For the text-containing cell, return its midpoint in [x, y] coordinate format. 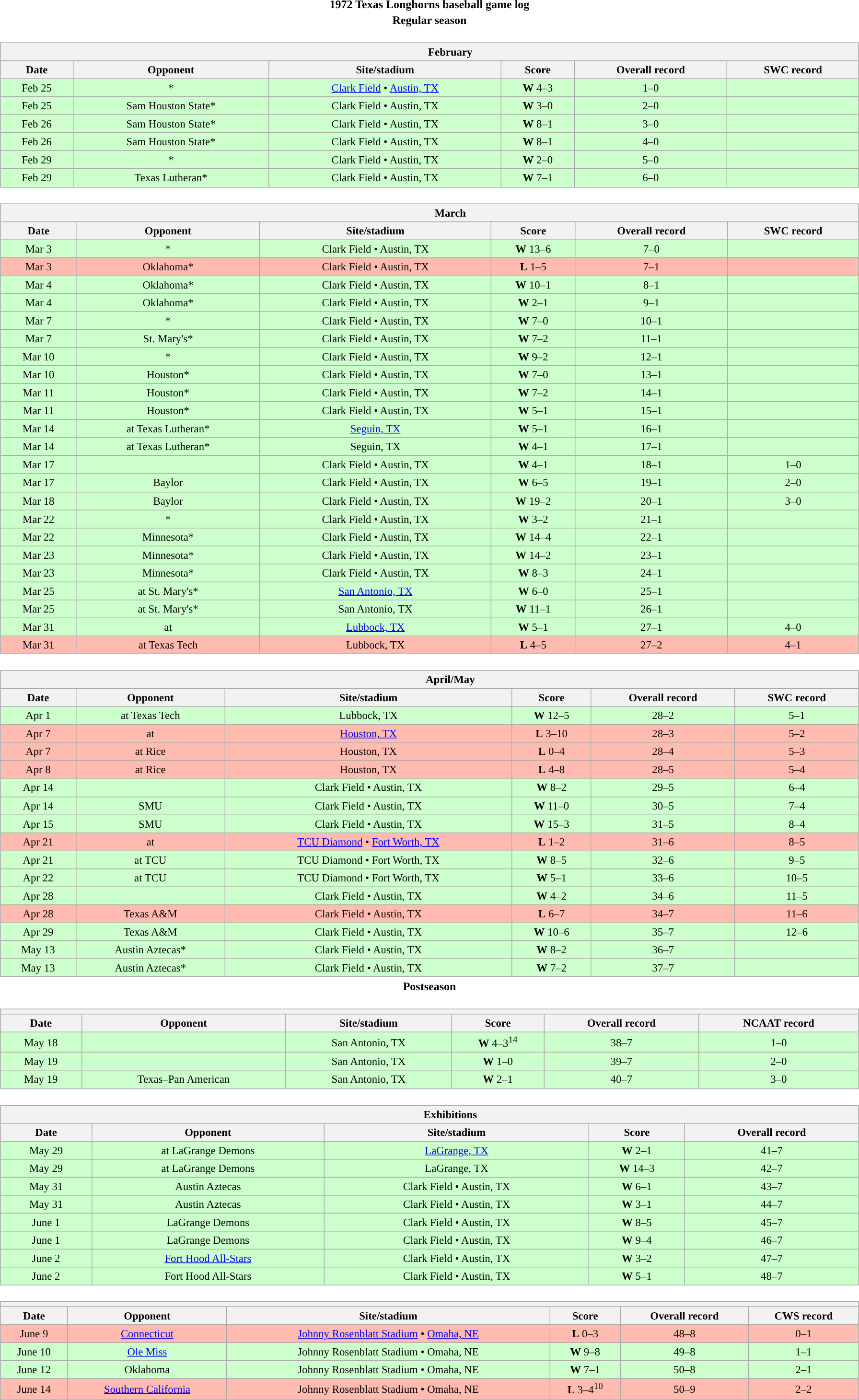
45–7 [772, 1222]
10–1 [651, 321]
Texas–Pan American [184, 1079]
25–1 [651, 591]
0–1 [803, 1334]
9–5 [797, 860]
L 6–7 [551, 914]
W 3–1 [637, 1204]
8–5 [797, 842]
Apr 15 [38, 824]
5–3 [797, 752]
Mar 18 [38, 501]
28–4 [663, 752]
W 14–4 [533, 537]
8–4 [797, 824]
W 8–3 [533, 573]
21–1 [651, 519]
Apr 22 [38, 878]
38–7 [621, 1042]
14–1 [651, 393]
28–2 [663, 716]
W 14–3 [637, 1168]
23–1 [651, 555]
41–7 [772, 1150]
W 11–1 [533, 609]
Texas Lutheran* [171, 178]
W 13–6 [533, 249]
10–5 [797, 878]
Exhibitions [429, 1114]
Southern California [147, 1389]
W 6–5 [533, 483]
34–7 [663, 914]
35–7 [663, 932]
W 6–0 [533, 591]
L 3–410 [585, 1389]
46–7 [772, 1240]
W 9–4 [637, 1240]
12–6 [797, 932]
33–6 [663, 878]
5–1 [797, 716]
36–7 [663, 950]
W 19–2 [533, 501]
W 9–2 [533, 357]
February [429, 52]
L 1–5 [533, 266]
2–1 [803, 1370]
L 0–4 [551, 752]
W 4–2 [551, 896]
18–1 [651, 465]
Ole Miss [147, 1352]
March [429, 212]
L 4–5 [533, 645]
42–7 [772, 1168]
L 1–2 [551, 842]
W 11–0 [551, 806]
W 2–0 [538, 160]
5–0 [651, 160]
44–7 [772, 1204]
W 15–3 [551, 824]
24–1 [651, 573]
CWS record [803, 1316]
43–7 [772, 1186]
May 18 [41, 1042]
L 4–8 [551, 770]
48–7 [772, 1276]
31–6 [663, 842]
St. Mary's* [168, 339]
7–1 [651, 266]
11–1 [651, 339]
Apr 29 [38, 932]
W 10–6 [551, 932]
Connecticut [147, 1334]
17–1 [651, 447]
W 1–0 [498, 1062]
48–8 [685, 1334]
27–1 [651, 627]
June 10 [34, 1352]
29–5 [663, 787]
32–6 [663, 860]
28–3 [663, 734]
13–1 [651, 375]
16–1 [651, 429]
40–7 [621, 1079]
12–1 [651, 357]
April/May [429, 680]
L 3–10 [551, 734]
W 3–0 [538, 106]
4–1 [793, 645]
Apr 8 [38, 770]
W 4–314 [498, 1042]
June 12 [34, 1370]
8–1 [651, 285]
W 14–2 [533, 555]
L 0–3 [585, 1334]
W 12–5 [551, 716]
26–1 [651, 609]
Oklahoma [147, 1370]
6–4 [797, 787]
39–7 [621, 1062]
30–5 [663, 806]
W 9–8 [585, 1352]
5–2 [797, 734]
34–6 [663, 896]
11–6 [797, 914]
9–1 [651, 302]
W 6–1 [637, 1186]
7–4 [797, 806]
20–1 [651, 501]
27–2 [651, 645]
31–5 [663, 824]
Apr 1 [38, 716]
June 9 [34, 1334]
5–4 [797, 770]
1–1 [803, 1352]
50–9 [685, 1389]
22–1 [651, 537]
7–0 [651, 249]
W 4–3 [538, 88]
37–7 [663, 968]
2–2 [803, 1389]
June 14 [34, 1389]
47–7 [772, 1258]
50–8 [685, 1370]
28–5 [663, 770]
6–0 [651, 178]
W 10–1 [533, 285]
49–8 [685, 1352]
15–1 [651, 411]
NCAAT record [778, 1023]
19–1 [651, 483]
11–5 [797, 896]
